Return [x, y] of the center of cell containing provided text 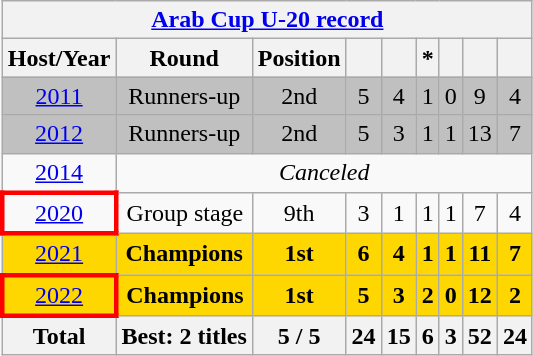
12 [480, 296]
9 [480, 96]
52 [480, 336]
2021 [59, 254]
Arab Cup U-20 record [267, 20]
Group stage [184, 214]
Position [299, 58]
5 / 5 [299, 336]
Host/Year [59, 58]
11 [480, 254]
2014 [59, 173]
* [428, 58]
9th [299, 214]
2012 [59, 134]
Round [184, 58]
Total [59, 336]
15 [398, 336]
13 [480, 134]
2011 [59, 96]
2022 [59, 296]
Canceled [324, 173]
Best: 2 titles [184, 336]
2020 [59, 214]
